Return the [X, Y] coordinate for the center point of the cell that contains the specified text.  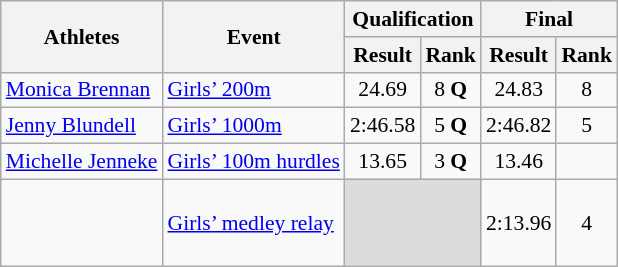
5 [586, 126]
8 Q [450, 90]
2:46.82 [518, 126]
24.69 [382, 90]
24.83 [518, 90]
13.65 [382, 162]
Monica Brennan [82, 90]
Girls’ 200m [254, 90]
Girls’ medley relay [254, 222]
2:46.58 [382, 126]
2:13.96 [518, 222]
Girls’ 100m hurdles [254, 162]
Michelle Jenneke [82, 162]
3 Q [450, 162]
Qualification [413, 19]
Jenny Blundell [82, 126]
Event [254, 36]
13.46 [518, 162]
Final [549, 19]
4 [586, 222]
5 Q [450, 126]
Girls’ 1000m [254, 126]
8 [586, 90]
Athletes [82, 36]
